Scan for the cell matching the given text and deliver its [x, y] coordinate at center. 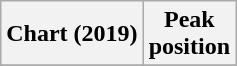
Peakposition [189, 34]
Chart (2019) [72, 34]
